Extract the (x, y) coordinate from the center of the cell holding the provided text.  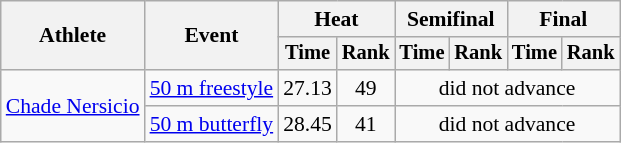
50 m butterfly (212, 124)
Semifinal (450, 19)
Final (563, 19)
41 (366, 124)
50 m freestyle (212, 88)
27.13 (308, 88)
28.45 (308, 124)
Chade Nersicio (73, 106)
Heat (336, 19)
49 (366, 88)
Athlete (73, 36)
Event (212, 36)
